Search for the cell housing the specified text and yield its (X, Y) center coordinate. 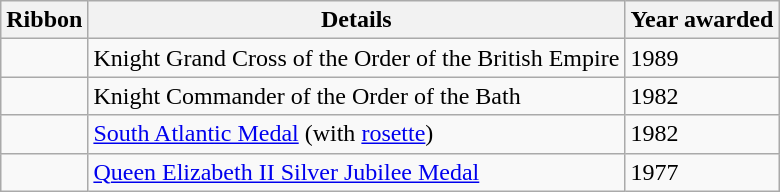
1989 (702, 58)
South Atlantic Medal (with rosette) (356, 134)
Year awarded (702, 20)
Details (356, 20)
Knight Commander of the Order of the Bath (356, 96)
1977 (702, 172)
Ribbon (44, 20)
Queen Elizabeth II Silver Jubilee Medal (356, 172)
Knight Grand Cross of the Order of the British Empire (356, 58)
